Find where the given text appears and provide that cell's center as [x, y] coordinate. 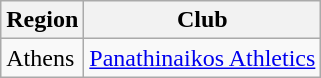
Region [42, 20]
Athens [42, 58]
Panathinaikos Athletics [202, 58]
Club [202, 20]
